Identify which cell holds the provided text, then report its [X, Y] central coordinate. 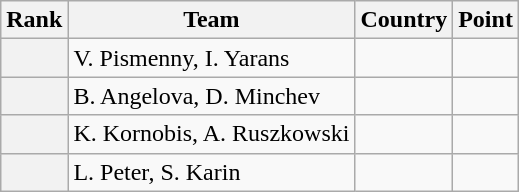
K. Kornobis, A. Ruszkowski [212, 134]
Rank [34, 20]
Team [212, 20]
L. Peter, S. Karin [212, 172]
Point [486, 20]
B. Angelova, D. Minchev [212, 96]
V. Pismenny, I. Yarans [212, 58]
Country [404, 20]
